Extract the [x, y] coordinate from the center of the cell holding the provided text.  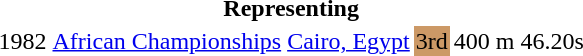
African Championships [167, 41]
Cairo, Egypt [349, 41]
400 m [484, 41]
3rd [432, 41]
